Find where the given text appears and provide that cell's center as [X, Y] coordinate. 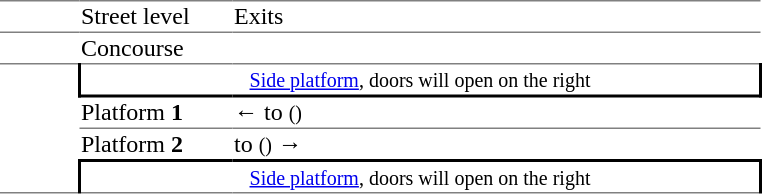
Street level [156, 17]
to () → [496, 144]
Exits [496, 17]
← to () [496, 112]
Concourse [156, 48]
Platform 1 [156, 112]
Platform 2 [156, 144]
